For the text-containing cell, return its midpoint in (x, y) coordinate format. 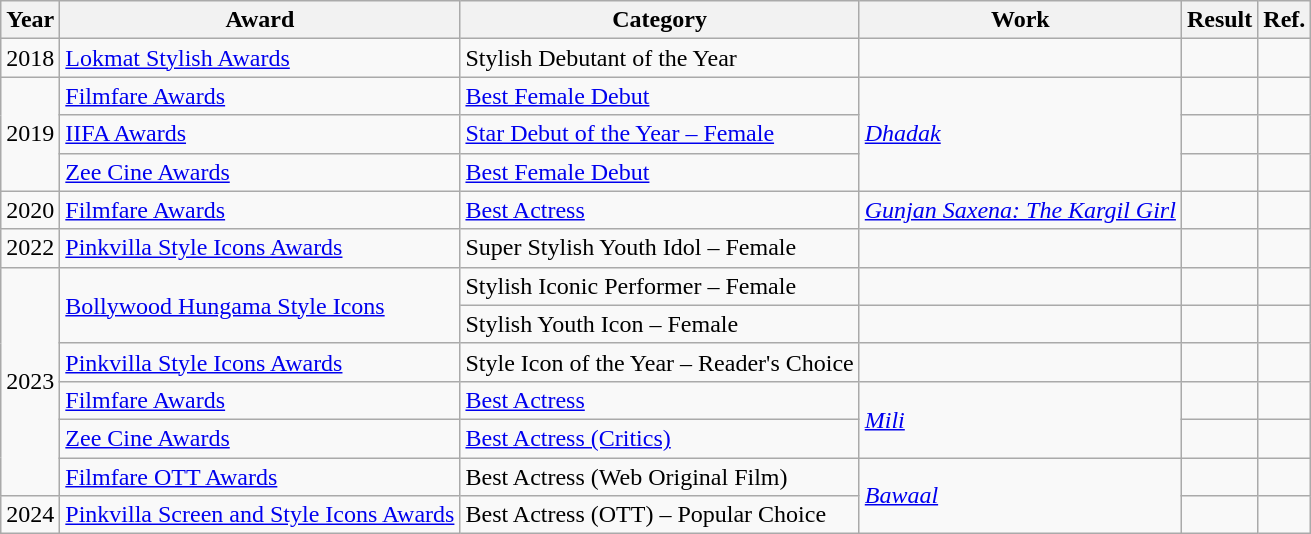
Category (660, 20)
2018 (30, 58)
Year (30, 20)
Gunjan Saxena: The Kargil Girl (1020, 210)
Super Stylish Youth Idol – Female (660, 248)
2019 (30, 134)
2020 (30, 210)
Stylish Youth Icon – Female (660, 324)
Mili (1020, 419)
Bawaal (1020, 496)
Dhadak (1020, 134)
Award (260, 20)
2022 (30, 248)
Star Debut of the Year – Female (660, 134)
2023 (30, 381)
2024 (30, 515)
Stylish Iconic Performer – Female (660, 286)
Filmfare OTT Awards (260, 477)
Result (1219, 20)
Bollywood Hungama Style Icons (260, 305)
IIFA Awards (260, 134)
Work (1020, 20)
Best Actress (Critics) (660, 438)
Style Icon of the Year – Reader's Choice (660, 362)
Pinkvilla Screen and Style Icons Awards (260, 515)
Ref. (1284, 20)
Lokmat Stylish Awards (260, 58)
Best Actress (OTT) – Popular Choice (660, 515)
Stylish Debutant of the Year (660, 58)
Best Actress (Web Original Film) (660, 477)
